Capture the cell that displays the provided text and extract its (X, Y) central coordinate. 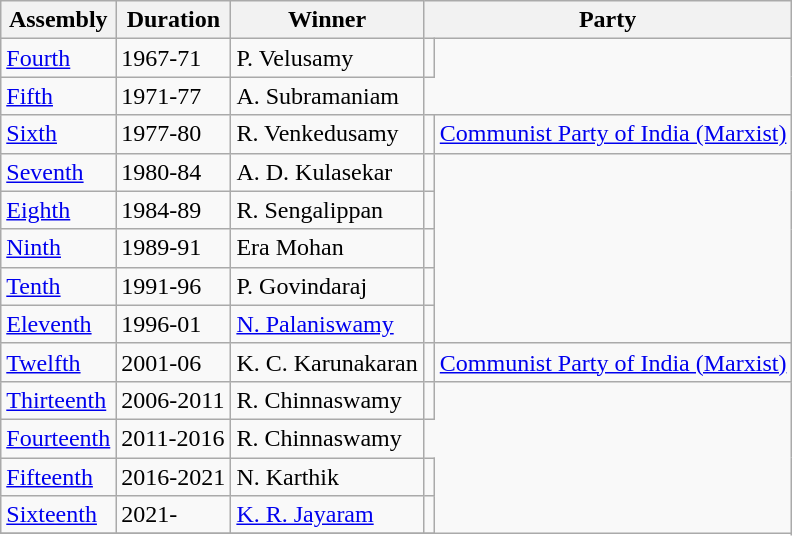
K. C. Karunakaran (327, 362)
Winner (327, 20)
2016-2021 (174, 477)
P. Velusamy (327, 58)
Seventh (58, 172)
N. Karthik (327, 477)
Sixth (58, 134)
2006-2011 (174, 400)
A. D. Kulasekar (327, 172)
1984-89 (174, 210)
K. R. Jayaram (327, 515)
1971-77 (174, 96)
1980-84 (174, 172)
R. Sengalippan (327, 210)
1967-71 (174, 58)
1977-80 (174, 134)
1989-91 (174, 248)
2021- (174, 515)
Thirteenth (58, 400)
Party (608, 20)
2011-2016 (174, 438)
Fifth (58, 96)
Fourteenth (58, 438)
1991-96 (174, 286)
Fifteenth (58, 477)
Eleventh (58, 324)
Era Mohan (327, 248)
1996-01 (174, 324)
Fourth (58, 58)
Duration (174, 20)
P. Govindaraj (327, 286)
Assembly (58, 20)
Tenth (58, 286)
N. Palaniswamy (327, 324)
Ninth (58, 248)
Sixteenth (58, 515)
Twelfth (58, 362)
Eighth (58, 210)
R. Venkedusamy (327, 134)
2001-06 (174, 362)
A. Subramaniam (327, 96)
